Search for the cell housing the specified text and yield its (x, y) center coordinate. 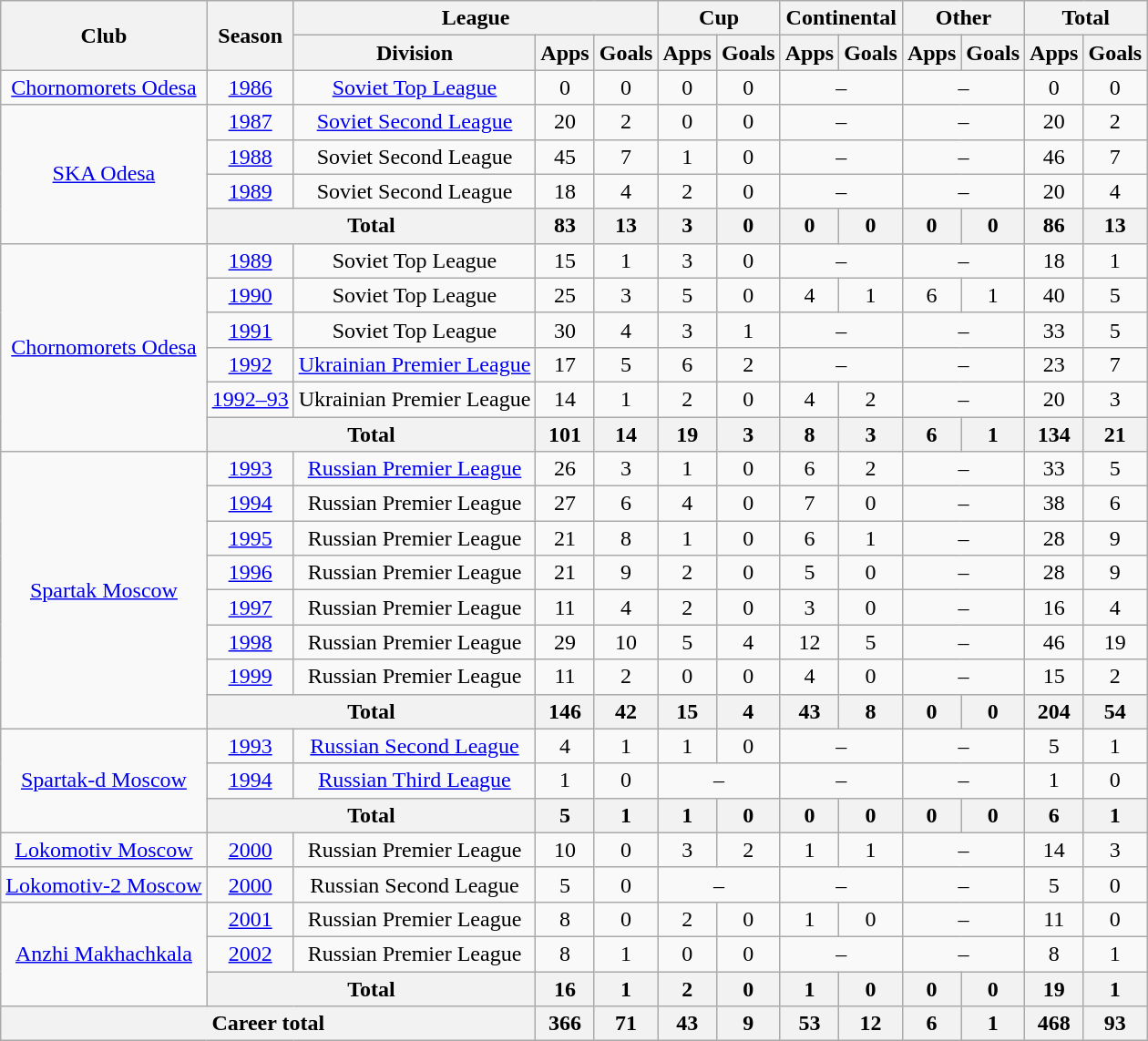
Other (963, 18)
30 (565, 330)
Division (415, 53)
366 (565, 1024)
Career total (268, 1024)
Anzhi Makhachkala (104, 954)
204 (1054, 711)
1995 (250, 538)
27 (565, 504)
2002 (250, 954)
1992 (250, 364)
Russian Third League (415, 781)
54 (1115, 711)
29 (565, 642)
SKA Odesa (104, 174)
Club (104, 36)
1999 (250, 677)
40 (1054, 295)
1990 (250, 295)
42 (626, 711)
Lokomotiv Moscow (104, 850)
1987 (250, 122)
83 (565, 226)
Spartak-d Moscow (104, 781)
1986 (250, 87)
Continental (841, 18)
25 (565, 295)
1996 (250, 573)
1988 (250, 157)
26 (565, 469)
17 (565, 364)
23 (1054, 364)
86 (1054, 226)
468 (1054, 1024)
Spartak Moscow (104, 590)
1992–93 (250, 399)
League (476, 18)
101 (565, 434)
93 (1115, 1024)
53 (809, 1024)
Cup (719, 18)
1991 (250, 330)
71 (626, 1024)
1997 (250, 607)
1998 (250, 642)
Season (250, 36)
134 (1054, 434)
2001 (250, 919)
45 (565, 157)
Lokomotiv-2 Moscow (104, 884)
146 (565, 711)
38 (1054, 504)
